Search for the cell housing the specified text and yield its [X, Y] center coordinate. 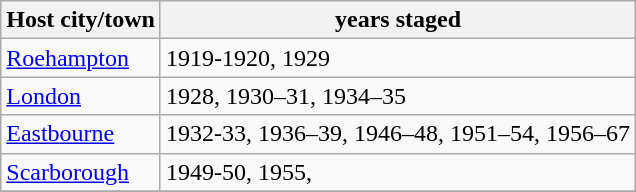
1928, 1930–31, 1934–35 [398, 96]
Eastbourne [81, 134]
years staged [398, 20]
1932-33, 1936–39, 1946–48, 1951–54, 1956–67 [398, 134]
Roehampton [81, 58]
Scarborough [81, 172]
1919-1920, 1929 [398, 58]
Host city/town [81, 20]
London [81, 96]
1949-50, 1955, [398, 172]
